From the cell containing the given text, extract its center point as [x, y] coordinate. 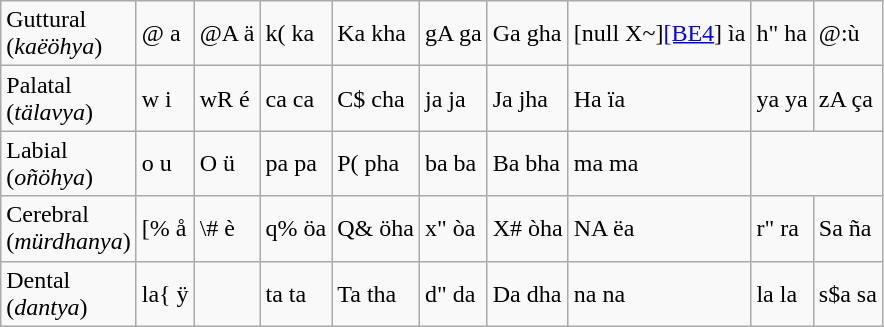
Da dha [528, 294]
Labial(oñöhya) [68, 164]
Guttural(kaëöhya) [68, 34]
r" ra [782, 228]
na na [660, 294]
@ a [165, 34]
gA ga [453, 34]
ma ma [660, 164]
@:ù [848, 34]
ca ca [296, 98]
w i [165, 98]
Sa ña [848, 228]
x" òa [453, 228]
Ka kha [376, 34]
\# è [227, 228]
O ü [227, 164]
ja ja [453, 98]
la{ ÿ [165, 294]
Ja jha [528, 98]
h" ha [782, 34]
ba ba [453, 164]
la la [782, 294]
o u [165, 164]
Ga gha [528, 34]
NA ëa [660, 228]
Ha ïa [660, 98]
Ba bha [528, 164]
wR é [227, 98]
X# òha [528, 228]
@A ä [227, 34]
P( pha [376, 164]
C$ cha [376, 98]
[% å [165, 228]
Ta tha [376, 294]
q% öa [296, 228]
Cerebral(mürdhanya) [68, 228]
pa pa [296, 164]
d" da [453, 294]
[null X~][BE4] ìa [660, 34]
s$a sa [848, 294]
ya ya [782, 98]
k( ka [296, 34]
Q& öha [376, 228]
ta ta [296, 294]
zA ça [848, 98]
Dental(dantya) [68, 294]
Palatal(tälavya) [68, 98]
